Extract the (x, y) coordinate from the center of the cell holding the provided text.  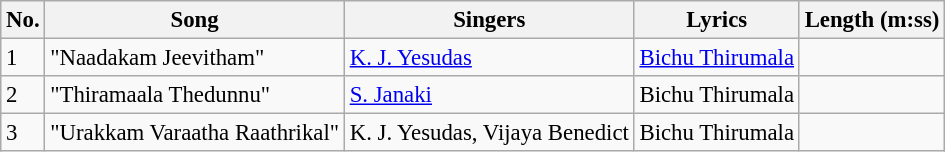
2 (23, 95)
Lyrics (716, 20)
"Naadakam Jeevitham" (195, 58)
3 (23, 133)
No. (23, 20)
K. J. Yesudas, Vijaya Benedict (489, 133)
K. J. Yesudas (489, 58)
Song (195, 20)
"Urakkam Varaatha Raathrikal" (195, 133)
Singers (489, 20)
S. Janaki (489, 95)
1 (23, 58)
"Thiramaala Thedunnu" (195, 95)
Length (m:ss) (872, 20)
